Return the (x, y) coordinate for the center point of the cell that contains the specified text.  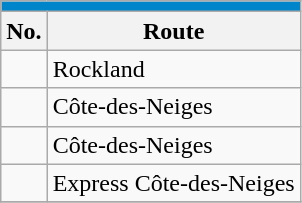
Rockland (174, 69)
No. (24, 31)
Express Côte-des-Neiges (174, 183)
Route (174, 31)
